Return (x, y) of the center of cell containing provided text 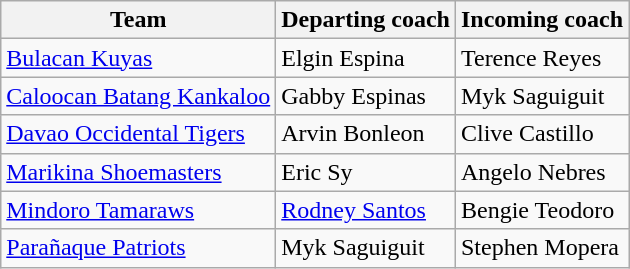
Caloocan Batang Kankaloo (138, 96)
Rodney Santos (366, 210)
Team (138, 20)
Clive Castillo (542, 134)
Stephen Mopera (542, 248)
Departing coach (366, 20)
Davao Occidental Tigers (138, 134)
Terence Reyes (542, 58)
Incoming coach (542, 20)
Angelo Nebres (542, 172)
Bengie Teodoro (542, 210)
Mindoro Tamaraws (138, 210)
Parañaque Patriots (138, 248)
Eric Sy (366, 172)
Arvin Bonleon (366, 134)
Marikina Shoemasters (138, 172)
Bulacan Kuyas (138, 58)
Elgin Espina (366, 58)
Gabby Espinas (366, 96)
